Locate the cell with the specified text and output its (X, Y) center coordinate. 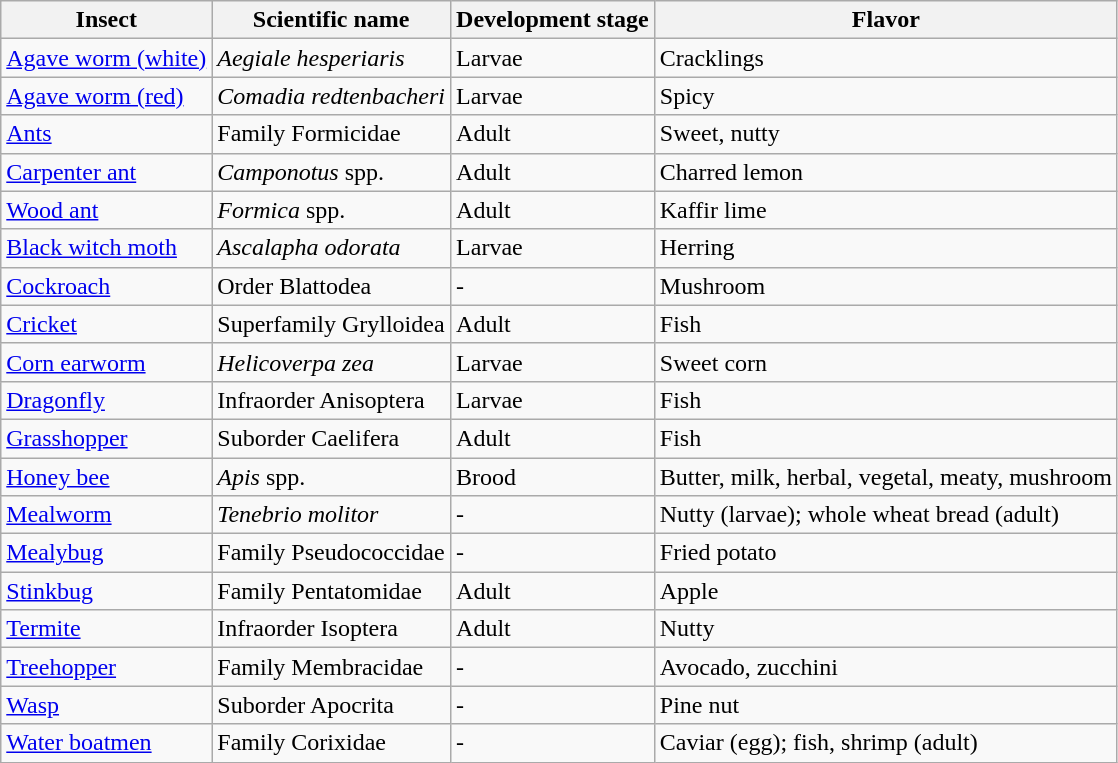
Camponotus spp. (332, 172)
Carpenter ant (106, 172)
Scientific name (332, 20)
Kaffir lime (886, 210)
Suborder Apocrita (332, 705)
Cracklings (886, 58)
Spicy (886, 96)
Infraorder Anisoptera (332, 400)
Mealybug (106, 553)
Infraorder Isoptera (332, 629)
Mealworm (106, 515)
Pine nut (886, 705)
Family Pentatomidae (332, 591)
Stinkbug (106, 591)
Helicoverpa zea (332, 362)
Ants (106, 134)
Caviar (egg); fish, shrimp (adult) (886, 743)
Treehopper (106, 667)
Order Blattodea (332, 286)
Sweet, nutty (886, 134)
Cockroach (106, 286)
Insect (106, 20)
Ascalapha odorata (332, 248)
Apis spp. (332, 477)
Fried potato (886, 553)
Mushroom (886, 286)
Herring (886, 248)
Wasp (106, 705)
Cricket (106, 324)
Comadia redtenbacheri (332, 96)
Suborder Caelifera (332, 438)
Superfamily Grylloidea (332, 324)
Dragonfly (106, 400)
Black witch moth (106, 248)
Development stage (553, 20)
Termite (106, 629)
Butter, milk, herbal, vegetal, meaty, mushroom (886, 477)
Corn earworm (106, 362)
Family Pseudococcidae (332, 553)
Family Membracidae (332, 667)
Wood ant (106, 210)
Formica spp. (332, 210)
Avocado, zucchini (886, 667)
Aegiale hesperiaris (332, 58)
Agave worm (white) (106, 58)
Nutty (886, 629)
Brood (553, 477)
Charred lemon (886, 172)
Agave worm (red) (106, 96)
Flavor (886, 20)
Honey bee (106, 477)
Family Corixidae (332, 743)
Water boatmen (106, 743)
Tenebrio molitor (332, 515)
Grasshopper (106, 438)
Apple (886, 591)
Family Formicidae (332, 134)
Sweet corn (886, 362)
Nutty (larvae); whole wheat bread (adult) (886, 515)
